Find where the given text appears and provide that cell's center as [X, Y] coordinate. 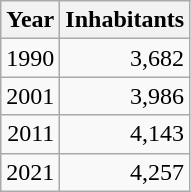
2011 [30, 134]
3,986 [125, 96]
3,682 [125, 58]
Inhabitants [125, 20]
1990 [30, 58]
4,143 [125, 134]
2021 [30, 172]
2001 [30, 96]
Year [30, 20]
4,257 [125, 172]
